Detect which cell encompasses the target text, then output its (X, Y) center coordinate. 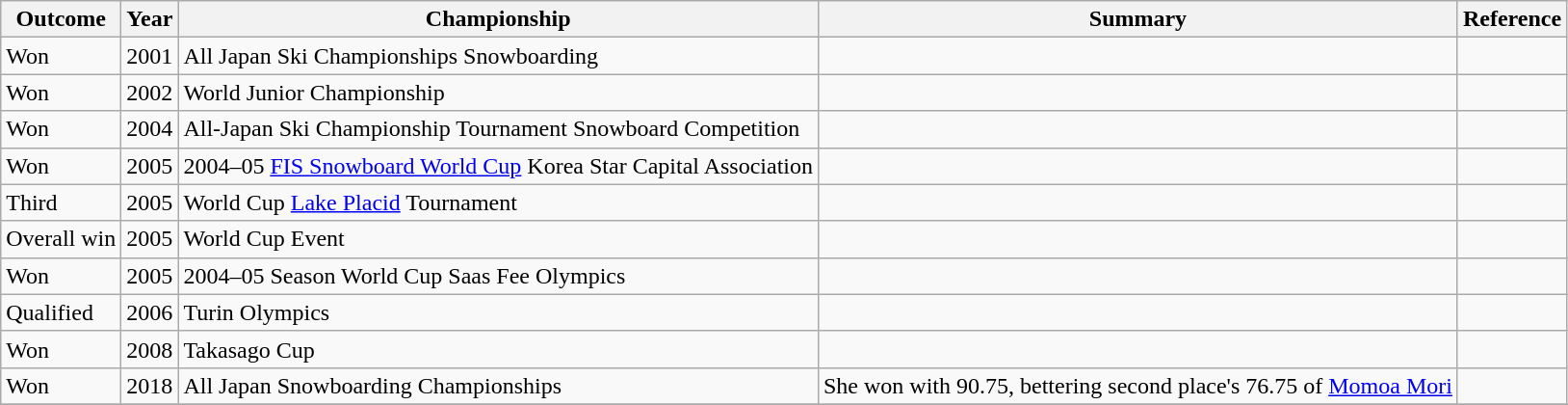
Year (150, 19)
All Japan Ski Championships Snowboarding (499, 56)
2008 (150, 349)
Third (62, 202)
Overall win (62, 239)
All Japan Snowboarding Championships (499, 386)
World Cup Lake Placid Tournament (499, 202)
2006 (150, 312)
2002 (150, 93)
2004–05 Season World Cup Saas Fee Olympics (499, 276)
Outcome (62, 19)
Summary (1137, 19)
2001 (150, 56)
World Junior Championship (499, 93)
Turin Olympics (499, 312)
She won with 90.75, bettering second place's 76.75 of Momoa Mori (1137, 386)
2004–05 FIS Snowboard World Cup Korea Star Capital Association (499, 166)
Championship (499, 19)
2004 (150, 129)
2018 (150, 386)
Takasago Cup (499, 349)
World Cup Event (499, 239)
All-Japan Ski Championship Tournament Snowboard Competition (499, 129)
Qualified (62, 312)
Reference (1512, 19)
